Identify which cell holds the provided text, then report its (x, y) central coordinate. 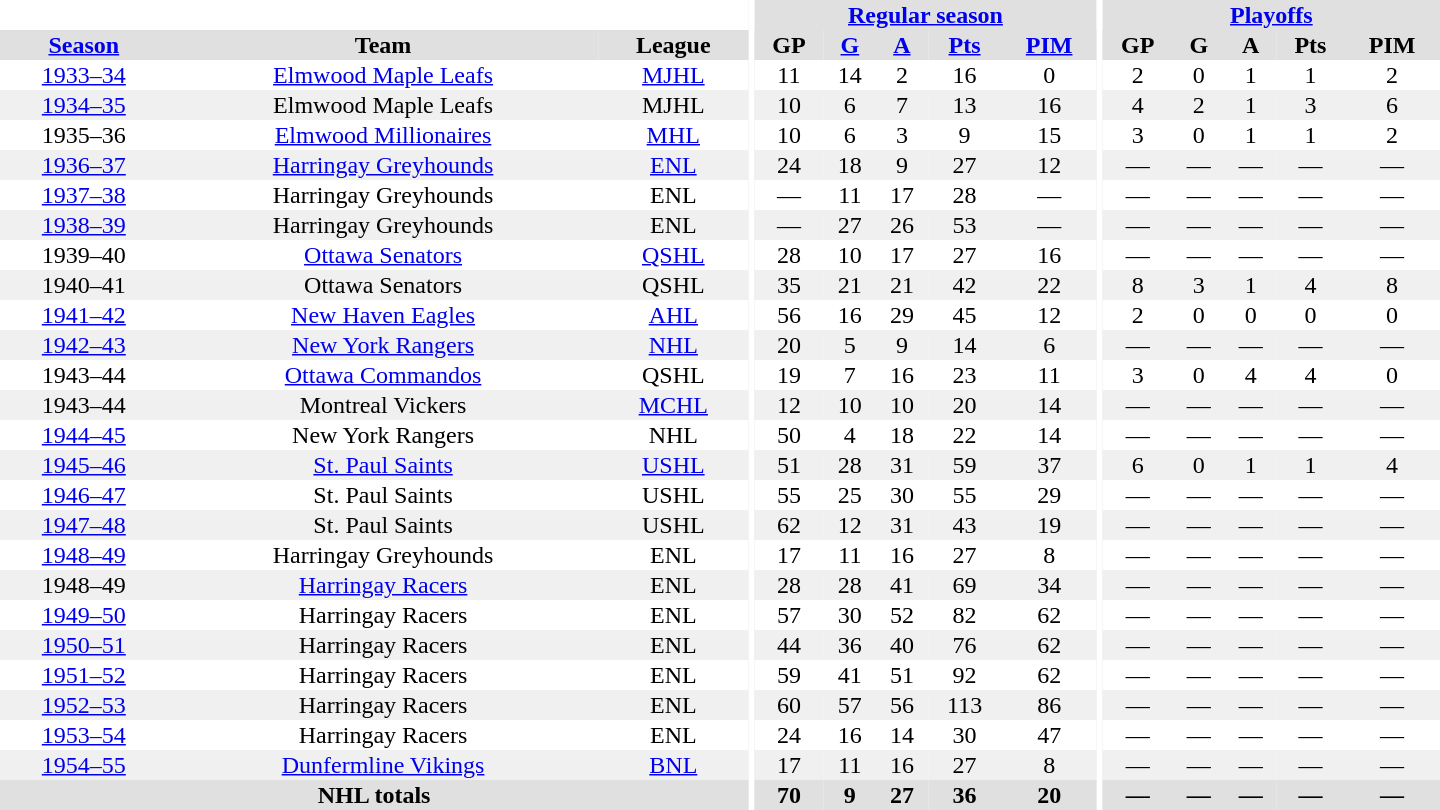
42 (964, 285)
1951–52 (84, 675)
MHL (673, 135)
New Haven Eagles (384, 315)
1946–47 (84, 495)
1940–41 (84, 285)
60 (789, 705)
1934–35 (84, 105)
1941–42 (84, 315)
23 (964, 375)
Season (84, 45)
1949–50 (84, 615)
1947–48 (84, 525)
26 (902, 225)
53 (964, 225)
35 (789, 285)
82 (964, 615)
50 (789, 435)
1950–51 (84, 645)
1939–40 (84, 255)
1936–37 (84, 165)
NHL totals (374, 795)
1952–53 (84, 705)
Montreal Vickers (384, 405)
43 (964, 525)
40 (902, 645)
37 (1049, 465)
1945–46 (84, 465)
Team (384, 45)
MCHL (673, 405)
League (673, 45)
1935–36 (84, 135)
52 (902, 615)
1933–34 (84, 75)
15 (1049, 135)
Elmwood Millionaires (384, 135)
13 (964, 105)
92 (964, 675)
113 (964, 705)
25 (850, 495)
86 (1049, 705)
1944–45 (84, 435)
1938–39 (84, 225)
AHL (673, 315)
70 (789, 795)
1954–55 (84, 765)
Dunfermline Vikings (384, 765)
47 (1049, 735)
Ottawa Commandos (384, 375)
69 (964, 585)
Playoffs (1272, 15)
1937–38 (84, 195)
44 (789, 645)
1942–43 (84, 345)
5 (850, 345)
34 (1049, 585)
45 (964, 315)
Regular season (926, 15)
76 (964, 645)
1953–54 (84, 735)
BNL (673, 765)
